Return [X, Y] of the center of cell containing provided text 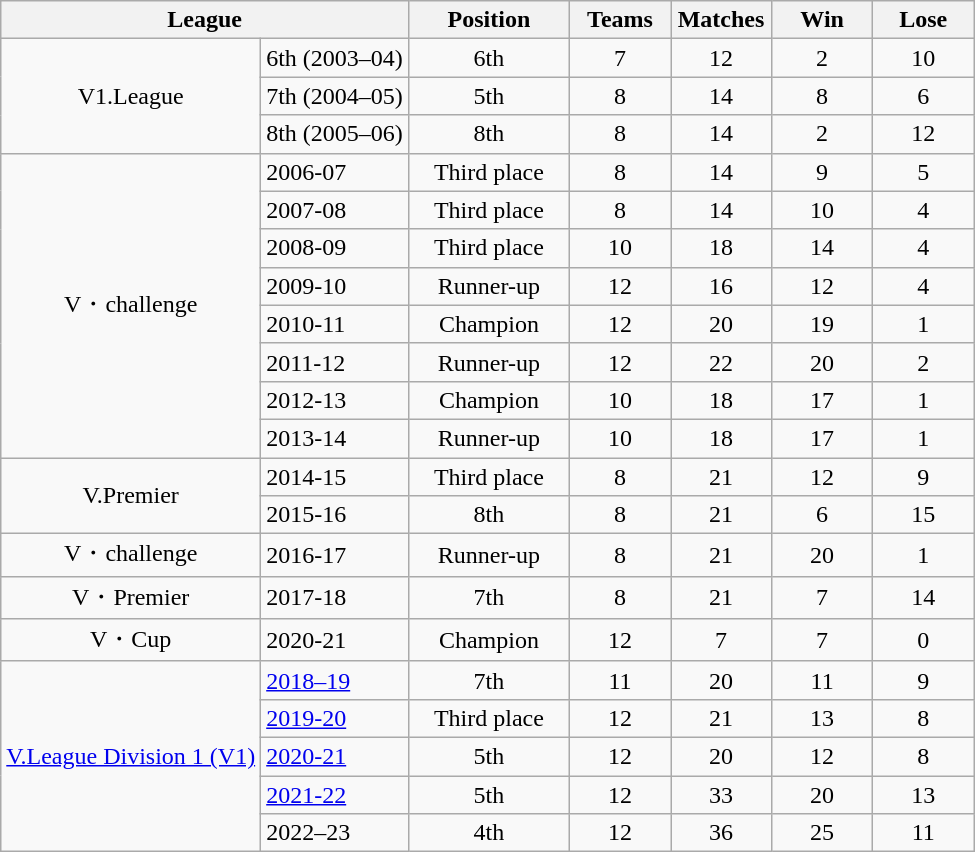
V・Premier [131, 598]
Teams [620, 20]
2008-09 [335, 248]
8th (2005–06) [335, 134]
6th [488, 58]
0 [924, 640]
2006-07 [335, 172]
15 [924, 515]
2018–19 [335, 680]
2022–23 [335, 833]
7th (2004–05) [335, 96]
Lose [924, 20]
League [205, 20]
2021-22 [335, 795]
2011-12 [335, 362]
2012-13 [335, 400]
2014-15 [335, 477]
2007-08 [335, 210]
V・Cup [131, 640]
Win [822, 20]
25 [822, 833]
Position [488, 20]
2019-20 [335, 718]
2009-10 [335, 286]
2010-11 [335, 324]
5 [924, 172]
33 [722, 795]
2013-14 [335, 438]
V1.League [131, 96]
2015-16 [335, 515]
V.League Division 1 (V1) [131, 756]
Matches [722, 20]
6th (2003–04) [335, 58]
16 [722, 286]
36 [722, 833]
19 [822, 324]
22 [722, 362]
V.Premier [131, 496]
2017-18 [335, 598]
4th [488, 833]
2016-17 [335, 556]
